Identify which cell holds the provided text, then report its [x, y] central coordinate. 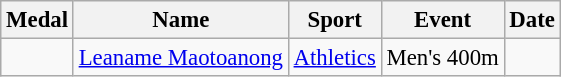
Date [532, 20]
Athletics [334, 58]
Name [180, 20]
Leaname Maotoanong [180, 58]
Men's 400m [442, 58]
Medal [38, 20]
Sport [334, 20]
Event [442, 20]
